For the text-containing cell, return its midpoint in (X, Y) coordinate format. 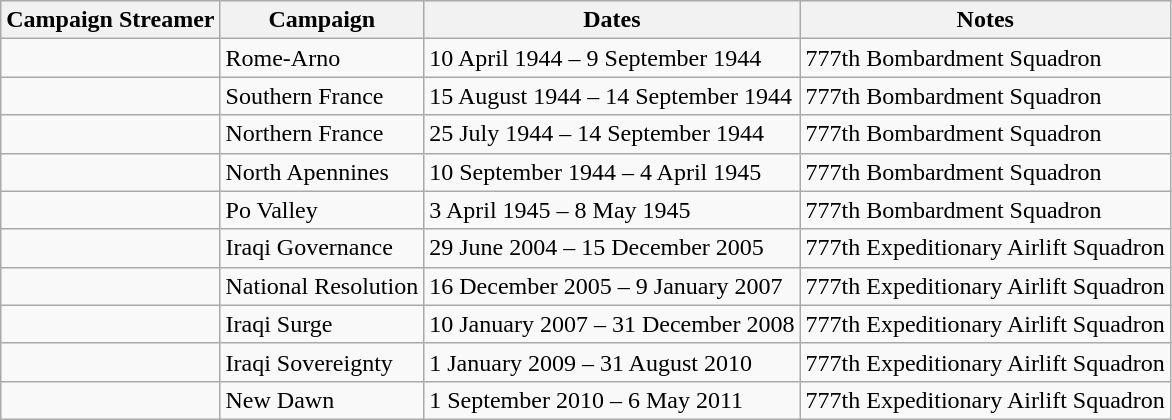
Southern France (322, 96)
3 April 1945 – 8 May 1945 (612, 210)
10 January 2007 – 31 December 2008 (612, 324)
1 September 2010 – 6 May 2011 (612, 400)
10 September 1944 – 4 April 1945 (612, 172)
Iraqi Governance (322, 248)
Campaign Streamer (110, 20)
1 January 2009 – 31 August 2010 (612, 362)
Dates (612, 20)
10 April 1944 – 9 September 1944 (612, 58)
New Dawn (322, 400)
29 June 2004 – 15 December 2005 (612, 248)
Campaign (322, 20)
Rome-Arno (322, 58)
25 July 1944 – 14 September 1944 (612, 134)
Notes (985, 20)
Northern France (322, 134)
16 December 2005 – 9 January 2007 (612, 286)
Iraqi Sovereignty (322, 362)
15 August 1944 – 14 September 1944 (612, 96)
North Apennines (322, 172)
Iraqi Surge (322, 324)
Po Valley (322, 210)
National Resolution (322, 286)
